From the cell containing the given text, extract its center point as [x, y] coordinate. 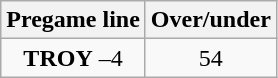
Pregame line [74, 20]
TROY –4 [74, 58]
54 [210, 58]
Over/under [210, 20]
